Locate the cell with the specified text and output its [x, y] center coordinate. 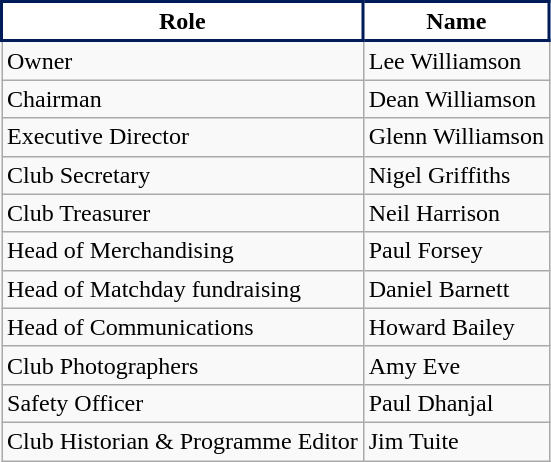
Club Historian & Programme Editor [183, 441]
Club Photographers [183, 365]
Paul Dhanjal [456, 403]
Name [456, 22]
Lee Williamson [456, 60]
Club Treasurer [183, 213]
Glenn Williamson [456, 137]
Executive Director [183, 137]
Daniel Barnett [456, 289]
Safety Officer [183, 403]
Howard Bailey [456, 327]
Head of Communications [183, 327]
Jim Tuite [456, 441]
Nigel Griffiths [456, 175]
Owner [183, 60]
Dean Williamson [456, 99]
Paul Forsey [456, 251]
Head of Merchandising [183, 251]
Chairman [183, 99]
Head of Matchday fundraising [183, 289]
Club Secretary [183, 175]
Role [183, 22]
Amy Eve [456, 365]
Neil Harrison [456, 213]
